Identify which cell holds the provided text, then report its [x, y] central coordinate. 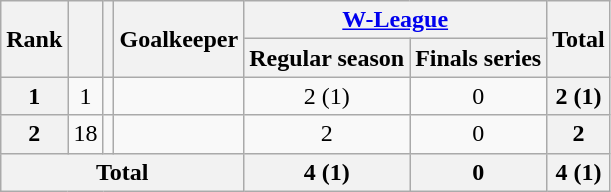
W-League [396, 20]
18 [86, 134]
Rank [34, 39]
Finals series [478, 58]
Goalkeeper [179, 39]
Regular season [327, 58]
